Pinpoint the cell where the given text exists, returning its (X, Y) midpoint coordinate. 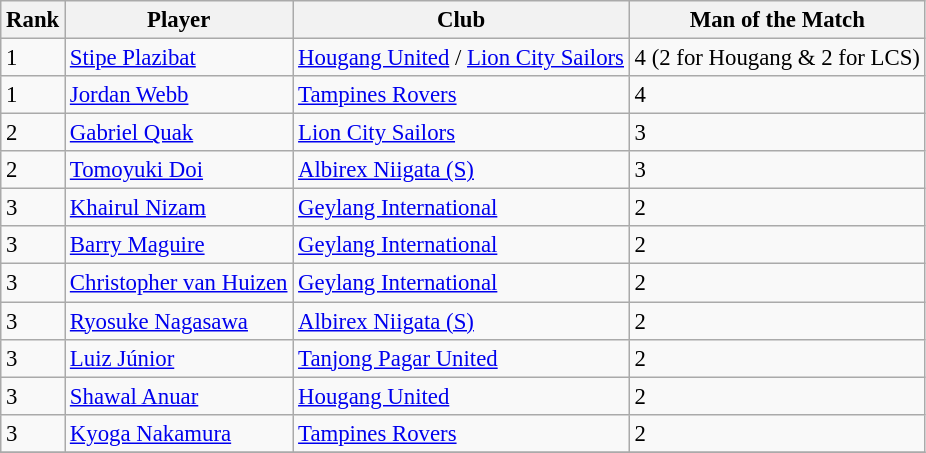
4 (777, 95)
Tanjong Pagar United (462, 358)
Hougang United (462, 396)
Player (179, 20)
Gabriel Quak (179, 133)
Stipe Plazibat (179, 58)
Lion City Sailors (462, 133)
Shawal Anuar (179, 396)
Man of the Match (777, 20)
Jordan Webb (179, 95)
Luiz Júnior (179, 358)
Ryosuke Nagasawa (179, 321)
Christopher van Huizen (179, 283)
Rank (33, 20)
Club (462, 20)
Tomoyuki Doi (179, 170)
Kyoga Nakamura (179, 433)
Hougang United / Lion City Sailors (462, 58)
4 (2 for Hougang & 2 for LCS) (777, 58)
Barry Maguire (179, 245)
Khairul Nizam (179, 208)
